For the text-containing cell, return its midpoint in [x, y] coordinate format. 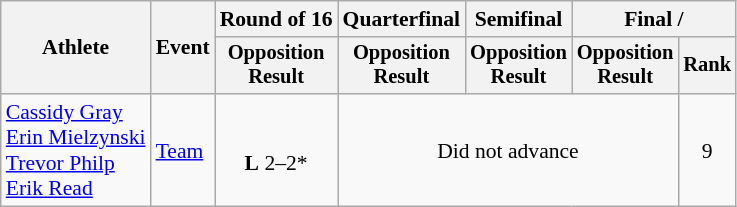
Quarterfinal [402, 19]
Final / [654, 19]
L 2–2* [276, 150]
Semifinal [518, 19]
Did not advance [508, 150]
Athlete [76, 48]
9 [707, 150]
Rank [707, 66]
Event [183, 48]
Cassidy GrayErin MielzynskiTrevor PhilpErik Read [76, 150]
Round of 16 [276, 19]
Team [183, 150]
